Identify which cell holds the provided text, then report its (X, Y) central coordinate. 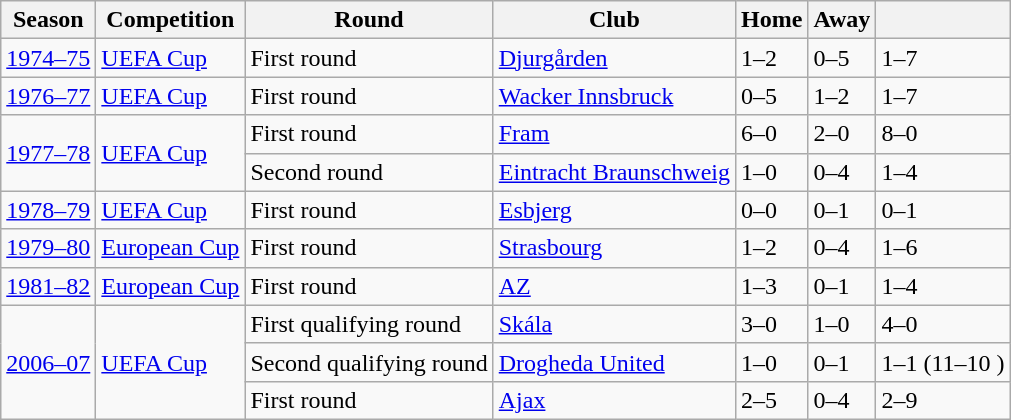
Esbjerg (614, 210)
0–0 (772, 210)
Round (369, 20)
Skála (614, 324)
Competition (170, 20)
Wacker Innsbruck (614, 96)
Away (842, 20)
1–6 (943, 248)
2–9 (943, 400)
2006–07 (48, 362)
Season (48, 20)
AZ (614, 286)
1974–75 (48, 58)
6–0 (772, 134)
1–3 (772, 286)
Home (772, 20)
Ajax (614, 400)
1978–79 (48, 210)
1977–78 (48, 153)
Club (614, 20)
First qualifying round (369, 324)
8–0 (943, 134)
Eintracht Braunschweig (614, 172)
2–5 (772, 400)
Fram (614, 134)
Djurgården (614, 58)
1976–77 (48, 96)
4–0 (943, 324)
Drogheda United (614, 362)
1–1 (11–10 ) (943, 362)
1979–80 (48, 248)
Strasbourg (614, 248)
3–0 (772, 324)
Second round (369, 172)
1981–82 (48, 286)
2–0 (842, 134)
Second qualifying round (369, 362)
